For the text-containing cell, return its midpoint in (X, Y) coordinate format. 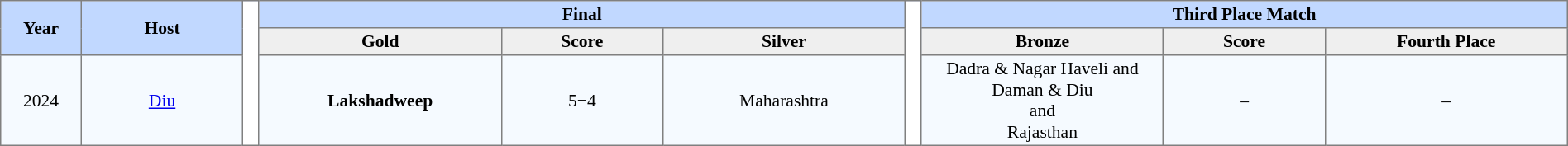
Silver (784, 41)
Final (582, 15)
Gold (380, 41)
Dadra & Nagar Haveli and Daman & DiuandRajasthan (1042, 101)
Year (41, 28)
Maharashtra (784, 101)
Bronze (1042, 41)
Diu (162, 101)
Fourth Place (1446, 41)
Third Place Match (1244, 15)
Host (162, 28)
5−4 (582, 101)
2024 (41, 101)
Lakshadweep (380, 101)
